Output the [x, y] coordinate of the center of the cell containing the given text.  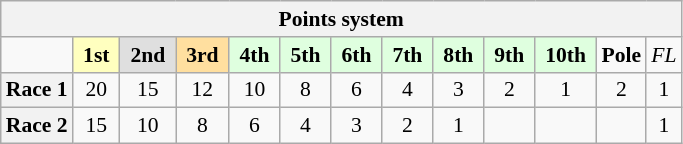
2nd [148, 55]
7th [408, 55]
Race 1 [37, 90]
1st [96, 55]
FL [664, 55]
4th [254, 55]
Pole [622, 55]
9th [510, 55]
5th [306, 55]
20 [96, 90]
Points system [342, 19]
Race 2 [37, 126]
6th [356, 55]
10th [566, 55]
3rd [202, 55]
12 [202, 90]
8th [458, 55]
